Scan for the cell matching the given text and deliver its [X, Y] coordinate at center. 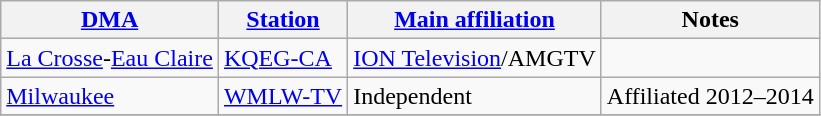
KQEG-CA [282, 58]
Affiliated 2012–2014 [710, 96]
Milwaukee [110, 96]
Notes [710, 20]
Station [282, 20]
Main affiliation [475, 20]
WMLW-TV [282, 96]
DMA [110, 20]
La Crosse-Eau Claire [110, 58]
ION Television/AMGTV [475, 58]
Independent [475, 96]
